Extract the [x, y] coordinate from the center of the cell holding the provided text.  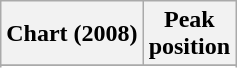
Chart (2008) [72, 34]
Peakposition [189, 34]
